Pinpoint the cell where the given text exists, returning its [X, Y] midpoint coordinate. 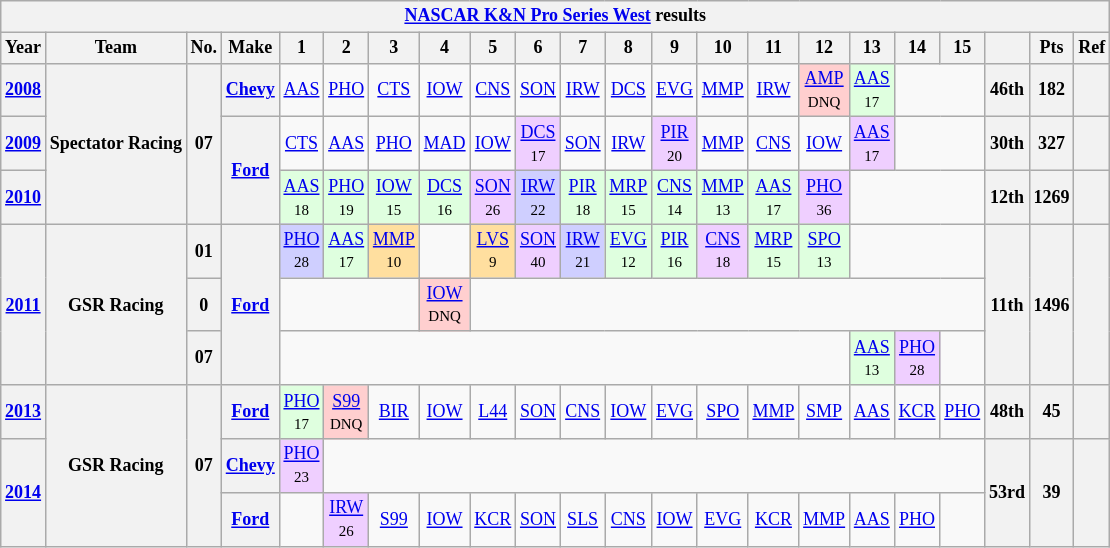
10 [722, 48]
S99DNQ [346, 412]
SON40 [538, 251]
MAD [444, 144]
14 [917, 48]
IOWDNQ [444, 305]
11th [1008, 304]
SMP [824, 412]
IOW15 [394, 197]
1 [302, 48]
PHO36 [824, 197]
2009 [24, 144]
IRW26 [346, 519]
4 [444, 48]
EVG12 [628, 251]
2010 [24, 197]
PIR16 [675, 251]
11 [774, 48]
PHO23 [302, 466]
AMPDNQ [824, 90]
2013 [24, 412]
Year [24, 48]
7 [582, 48]
12 [824, 48]
SLS [582, 519]
12th [1008, 197]
15 [962, 48]
2014 [24, 492]
8 [628, 48]
1496 [1052, 304]
Spectator Racing [116, 144]
BIR [394, 412]
SPO [722, 412]
5 [493, 48]
1269 [1052, 197]
6 [538, 48]
46th [1008, 90]
Team [116, 48]
MMP13 [722, 197]
Ref [1092, 48]
L44 [493, 412]
PHO19 [346, 197]
9 [675, 48]
3 [394, 48]
MMP10 [394, 251]
45 [1052, 412]
PHO17 [302, 412]
CNS18 [722, 251]
2011 [24, 304]
IRW21 [582, 251]
13 [872, 48]
CNS14 [675, 197]
DCS17 [538, 144]
No. [204, 48]
Pts [1052, 48]
SON26 [493, 197]
01 [204, 251]
0 [204, 305]
PIR18 [582, 197]
DCS [628, 90]
NASCAR K&N Pro Series West results [556, 16]
30th [1008, 144]
LVS9 [493, 251]
S99 [394, 519]
Make [250, 48]
53rd [1008, 492]
39 [1052, 492]
2008 [24, 90]
AAS13 [872, 358]
IRW22 [538, 197]
48th [1008, 412]
327 [1052, 144]
2 [346, 48]
SPO13 [824, 251]
182 [1052, 90]
DCS16 [444, 197]
PIR20 [675, 144]
AAS18 [302, 197]
